Return the (x, y) coordinate for the center point of the cell that contains the specified text.  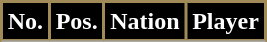
Player (226, 22)
Nation (145, 22)
No. (26, 22)
Pos. (76, 22)
